Scan for the cell matching the given text and deliver its (X, Y) coordinate at center. 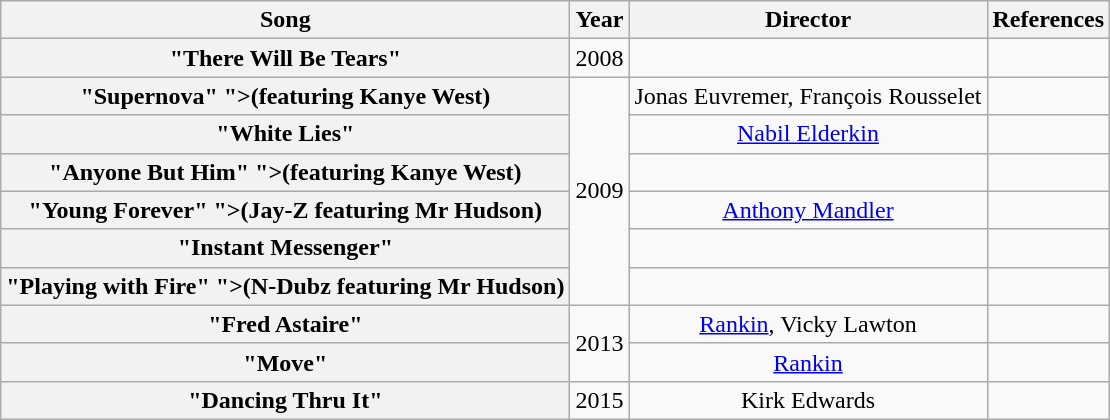
"Instant Messenger" (286, 248)
"Dancing Thru It" (286, 400)
References (1048, 20)
Rankin, Vicky Lawton (808, 324)
2015 (600, 400)
"Anyone But Him" ">(featuring Kanye West) (286, 172)
Jonas Euvremer, François Rousselet (808, 96)
Rankin (808, 362)
Year (600, 20)
Director (808, 20)
"Move" (286, 362)
"Fred Astaire" (286, 324)
Anthony Mandler (808, 210)
"White Lies" (286, 134)
"Young Forever" ">(Jay-Z featuring Mr Hudson) (286, 210)
Nabil Elderkin (808, 134)
Song (286, 20)
2009 (600, 191)
2008 (600, 58)
2013 (600, 343)
"There Will Be Tears" (286, 58)
"Supernova" ">(featuring Kanye West) (286, 96)
"Playing with Fire" ">(N-Dubz featuring Mr Hudson) (286, 286)
Kirk Edwards (808, 400)
